Return the (X, Y) coordinate for the center point of the cell that contains the specified text.  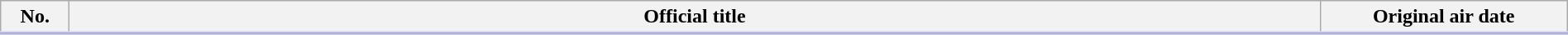
Official title (695, 17)
No. (35, 17)
Original air date (1444, 17)
